Extract the (x, y) coordinate from the center of the cell holding the provided text.  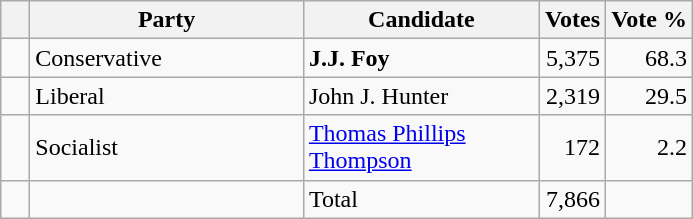
J.J. Foy (421, 58)
5,375 (572, 58)
2.2 (650, 148)
7,866 (572, 199)
John J. Hunter (421, 96)
2,319 (572, 96)
Thomas Phillips Thompson (421, 148)
Total (421, 199)
Vote % (650, 20)
68.3 (650, 58)
Votes (572, 20)
172 (572, 148)
Socialist (167, 148)
29.5 (650, 96)
Liberal (167, 96)
Party (167, 20)
Candidate (421, 20)
Conservative (167, 58)
